Return (X, Y) of the center of cell containing provided text 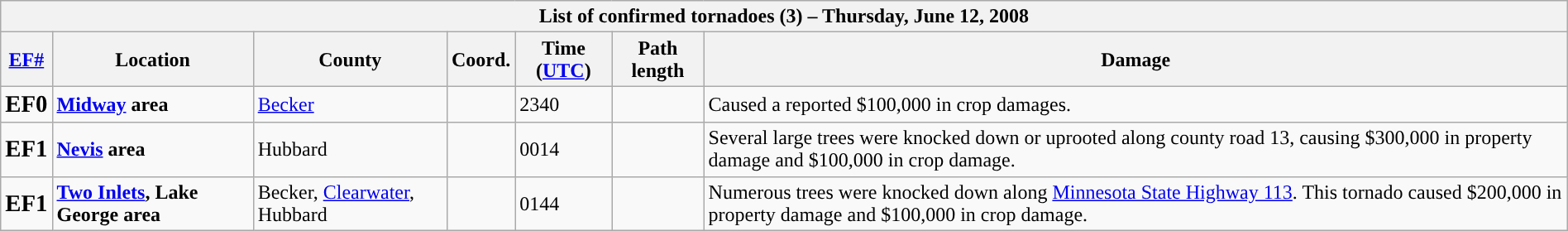
County (350, 60)
List of confirmed tornadoes (3) – Thursday, June 12, 2008 (784, 17)
Midway area (152, 104)
Damage (1135, 60)
Several large trees were knocked down or uprooted along county road 13, causing $300,000 in property damage and $100,000 in crop damage. (1135, 149)
Coord. (480, 60)
Path length (658, 60)
Becker (350, 104)
Caused a reported $100,000 in crop damages. (1135, 104)
Two Inlets, Lake George area (152, 204)
Hubbard (350, 149)
0144 (564, 204)
EF0 (26, 104)
Nevis area (152, 149)
Becker, Clearwater, Hubbard (350, 204)
EF# (26, 60)
Location (152, 60)
0014 (564, 149)
2340 (564, 104)
Time (UTC) (564, 60)
Numerous trees were knocked down along Minnesota State Highway 113. This tornado caused $200,000 in property damage and $100,000 in crop damage. (1135, 204)
